Extract the (X, Y) coordinate from the center of the cell holding the provided text.  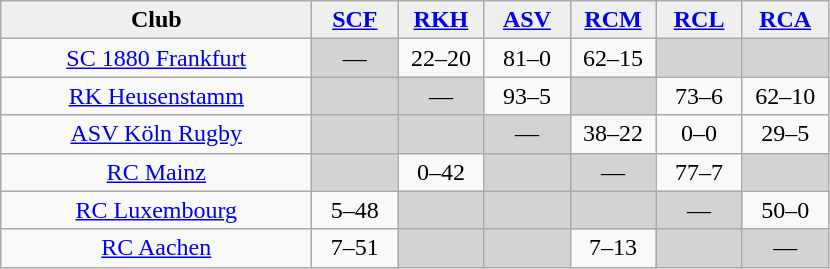
22–20 (441, 58)
77–7 (699, 172)
Club (156, 20)
RKH (441, 20)
SCF (355, 20)
RCL (699, 20)
93–5 (527, 96)
38–22 (613, 134)
7–13 (613, 248)
29–5 (785, 134)
RCA (785, 20)
RCM (613, 20)
ASV Köln Rugby (156, 134)
RC Mainz (156, 172)
81–0 (527, 58)
5–48 (355, 210)
7–51 (355, 248)
ASV (527, 20)
50–0 (785, 210)
0–0 (699, 134)
0–42 (441, 172)
62–15 (613, 58)
62–10 (785, 96)
RC Aachen (156, 248)
73–6 (699, 96)
RK Heusenstamm (156, 96)
SC 1880 Frankfurt (156, 58)
RC Luxembourg (156, 210)
